Capture the cell that displays the provided text and extract its [X, Y] central coordinate. 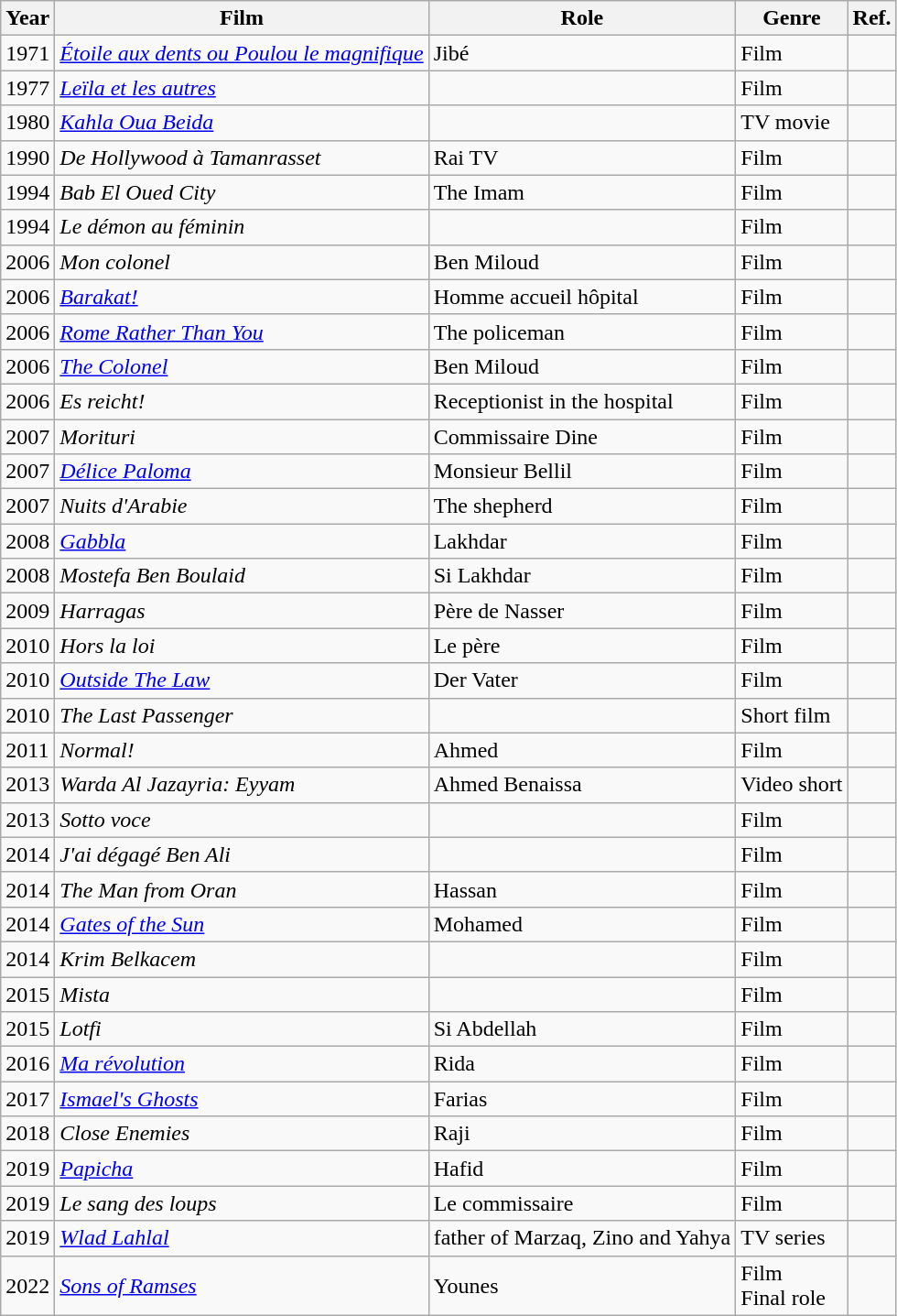
2011 [27, 750]
J'ai dégagé Ben Ali [242, 854]
Délice Paloma [242, 472]
FilmFinal role [792, 1286]
Normal! [242, 750]
2018 [27, 1134]
Der Vater [582, 680]
Père de Nasser [582, 611]
Harragas [242, 611]
Homme accueil hôpital [582, 297]
Hafid [582, 1169]
The shepherd [582, 506]
The Imam [582, 192]
Video short [792, 785]
Sotto voce [242, 820]
2009 [27, 611]
2022 [27, 1286]
The Colonel [242, 366]
Ahmed Benaissa [582, 785]
Gates of the Sun [242, 924]
Étoile aux dents ou Poulou le magnifique [242, 53]
Close Enemies [242, 1134]
Bab El Oued City [242, 192]
Raji [582, 1134]
Receptionist in the hospital [582, 401]
The policeman [582, 332]
1977 [27, 88]
Papicha [242, 1169]
1971 [27, 53]
1980 [27, 123]
Wlad Lahlal [242, 1238]
Le sang des loups [242, 1203]
TV movie [792, 123]
Lotfi [242, 1029]
Younes [582, 1286]
Monsieur Bellil [582, 472]
Role [582, 18]
Jibé [582, 53]
1990 [27, 158]
The Last Passenger [242, 715]
Mostefa Ben Boulaid [242, 576]
Le père [582, 646]
Es reicht! [242, 401]
Le démon au féminin [242, 227]
TV series [792, 1238]
Lakhdar [582, 541]
Genre [792, 18]
Si Abdellah [582, 1029]
Warda Al Jazayria: Eyyam [242, 785]
Year [27, 18]
Mista [242, 994]
Si Lakhdar [582, 576]
2016 [27, 1064]
Kahla Oua Beida [242, 123]
Ismael's Ghosts [242, 1099]
father of Marzaq, Zino and Yahya [582, 1238]
Short film [792, 715]
Commissaire Dine [582, 437]
Sons of Ramses [242, 1286]
Ma révolution [242, 1064]
Hassan [582, 889]
Mon colonel [242, 262]
Rome Rather Than You [242, 332]
Nuits d'Arabie [242, 506]
Hors la loi [242, 646]
Outside The Law [242, 680]
Krim Belkacem [242, 959]
Gabbla [242, 541]
Le commissaire [582, 1203]
2017 [27, 1099]
The Man from Oran [242, 889]
Rida [582, 1064]
Farias [582, 1099]
Ref. [871, 18]
Rai TV [582, 158]
De Hollywood à Tamanrasset [242, 158]
Ahmed [582, 750]
Leïla et les autres [242, 88]
Mohamed [582, 924]
Morituri [242, 437]
Barakat! [242, 297]
